Scan for the cell matching the given text and deliver its [X, Y] coordinate at center. 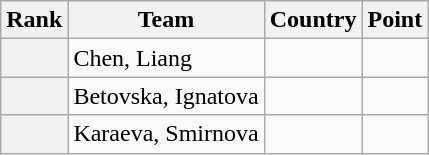
Betovska, Ignatova [166, 96]
Team [166, 20]
Point [395, 20]
Rank [34, 20]
Karaeva, Smirnova [166, 134]
Chen, Liang [166, 58]
Country [313, 20]
